Return (X, Y) of the center of cell containing provided text 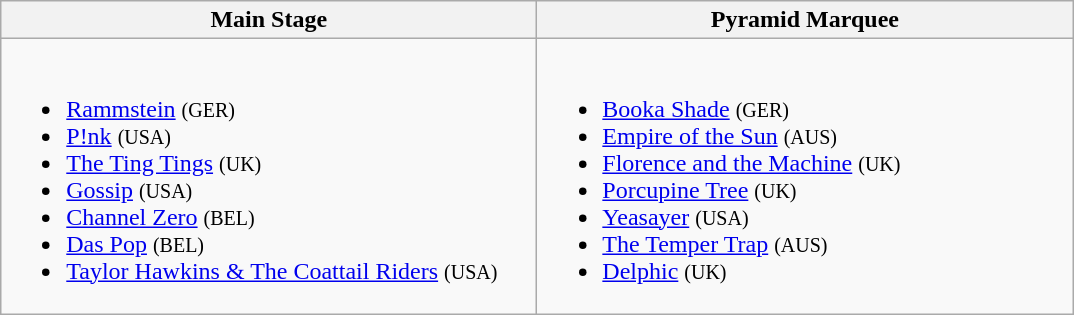
Pyramid Marquee (805, 20)
Main Stage (269, 20)
Booka Shade (GER)Empire of the Sun (AUS)Florence and the Machine (UK)Porcupine Tree (UK)Yeasayer (USA)The Temper Trap (AUS)Delphic (UK) (805, 176)
Rammstein (GER)P!nk (USA)The Ting Tings (UK)Gossip (USA)Channel Zero (BEL)Das Pop (BEL)Taylor Hawkins & The Coattail Riders (USA) (269, 176)
